Search for the cell housing the specified text and yield its (X, Y) center coordinate. 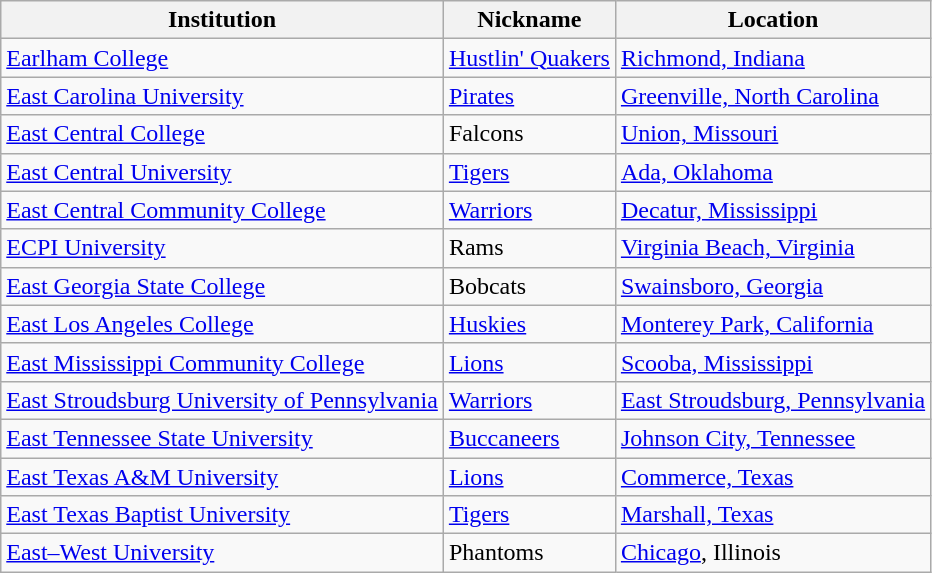
Marshall, Texas (772, 515)
East Stroudsburg, Pennsylvania (772, 400)
East Stroudsburg University of Pennsylvania (222, 400)
East Los Angeles College (222, 324)
East Texas Baptist University (222, 515)
East Central University (222, 172)
East Tennessee State University (222, 438)
Huskies (529, 324)
Scooba, Mississippi (772, 362)
Virginia Beach, Virginia (772, 248)
East Mississippi Community College (222, 362)
Johnson City, Tennessee (772, 438)
East Carolina University (222, 96)
Decatur, Mississippi (772, 210)
Swainsboro, Georgia (772, 286)
Monterey Park, California (772, 324)
Pirates (529, 96)
East Central Community College (222, 210)
East Georgia State College (222, 286)
Phantoms (529, 553)
Falcons (529, 134)
East Central College (222, 134)
Commerce, Texas (772, 477)
Greenville, North Carolina (772, 96)
East–West University (222, 553)
Union, Missouri (772, 134)
Richmond, Indiana (772, 58)
Earlham College (222, 58)
Location (772, 20)
Institution (222, 20)
East Texas A&M University (222, 477)
Buccaneers (529, 438)
Rams (529, 248)
Chicago, Illinois (772, 553)
Ada, Oklahoma (772, 172)
ECPI University (222, 248)
Nickname (529, 20)
Hustlin' Quakers (529, 58)
Bobcats (529, 286)
